Capture the cell that displays the provided text and extract its (x, y) central coordinate. 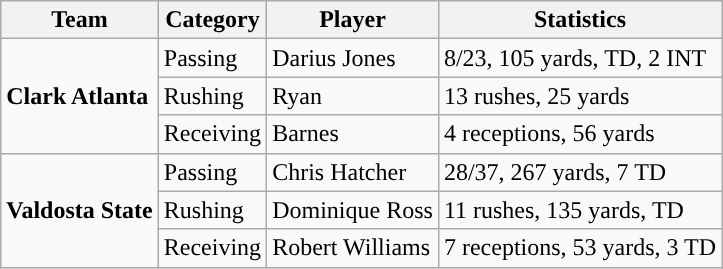
Category (212, 20)
Chris Hatcher (353, 172)
Player (353, 20)
Valdosta State (80, 210)
Ryan (353, 96)
4 receptions, 56 yards (580, 134)
Robert Williams (353, 248)
Dominique Ross (353, 210)
28/37, 267 yards, 7 TD (580, 172)
7 receptions, 53 yards, 3 TD (580, 248)
11 rushes, 135 yards, TD (580, 210)
8/23, 105 yards, TD, 2 INT (580, 58)
Barnes (353, 134)
Clark Atlanta (80, 96)
Darius Jones (353, 58)
Statistics (580, 20)
13 rushes, 25 yards (580, 96)
Team (80, 20)
